Extract the [X, Y] coordinate from the center of the cell holding the provided text.  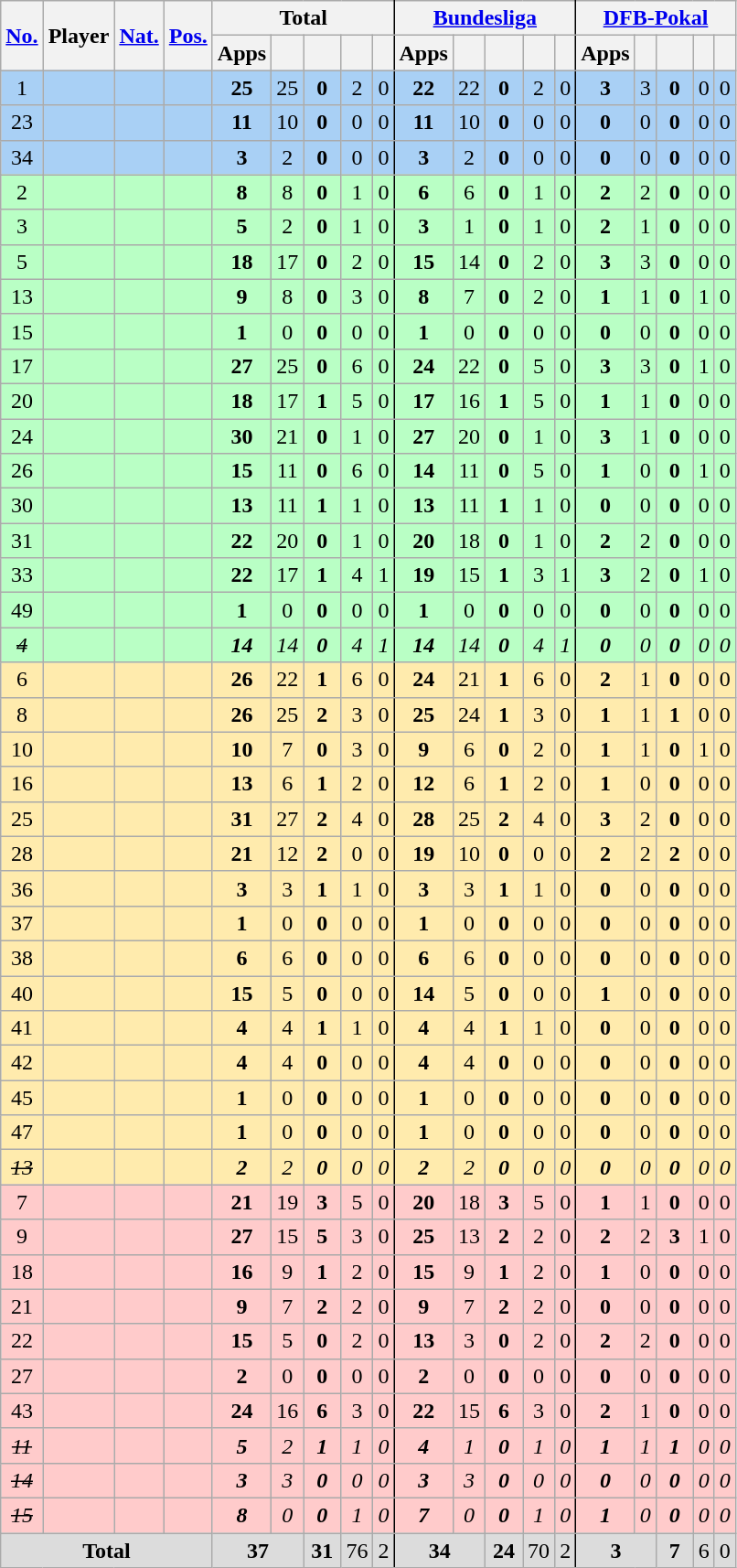
40 [22, 993]
36 [22, 888]
45 [22, 1098]
41 [22, 1028]
47 [22, 1133]
42 [22, 1063]
38 [22, 958]
Player [79, 36]
Bundesliga [485, 18]
Nat. [139, 36]
No. [22, 36]
43 [22, 1411]
DFB-Pokal [657, 18]
23 [22, 123]
70 [539, 1551]
Pos. [188, 36]
76 [357, 1551]
49 [22, 610]
33 [22, 575]
